For the text-containing cell, return its midpoint in (X, Y) coordinate format. 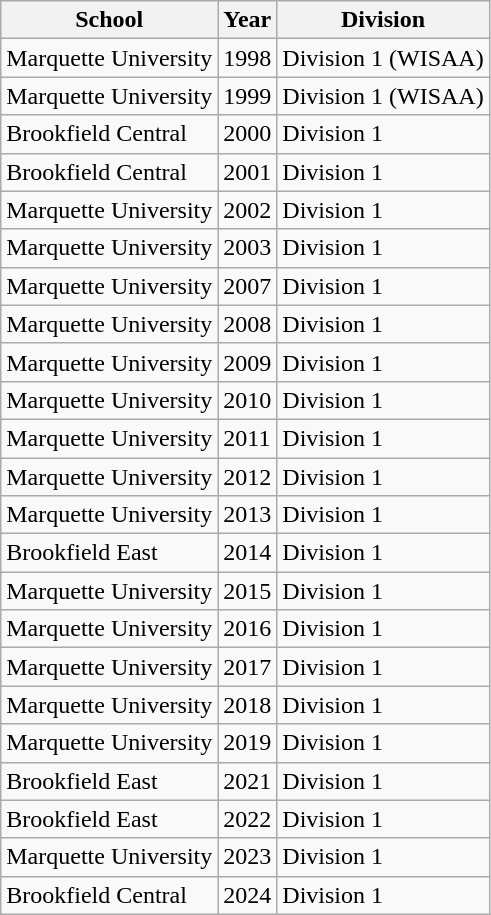
2016 (248, 629)
2012 (248, 477)
2019 (248, 743)
Year (248, 20)
2013 (248, 515)
2015 (248, 591)
2002 (248, 210)
2009 (248, 362)
2000 (248, 134)
1998 (248, 58)
2011 (248, 438)
2007 (248, 286)
Division (383, 20)
2018 (248, 705)
2008 (248, 324)
2001 (248, 172)
2003 (248, 248)
2021 (248, 781)
2022 (248, 819)
2024 (248, 895)
2014 (248, 553)
1999 (248, 96)
2010 (248, 400)
2023 (248, 857)
2017 (248, 667)
School (110, 20)
